Detect which cell encompasses the target text, then output its (x, y) center coordinate. 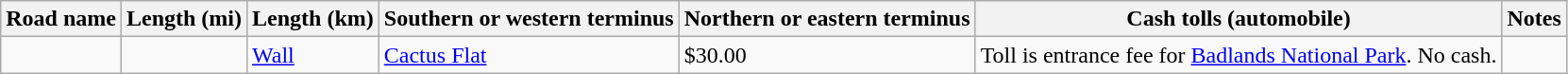
Wall (313, 55)
Road name (61, 19)
Length (mi) (183, 19)
$30.00 (827, 55)
Toll is entrance fee for Badlands National Park. No cash. (1239, 55)
Cash tolls (automobile) (1239, 19)
Northern or eastern terminus (827, 19)
Southern or western terminus (529, 19)
Cactus Flat (529, 55)
Notes (1534, 19)
Length (km) (313, 19)
